Search for the cell housing the specified text and yield its (X, Y) center coordinate. 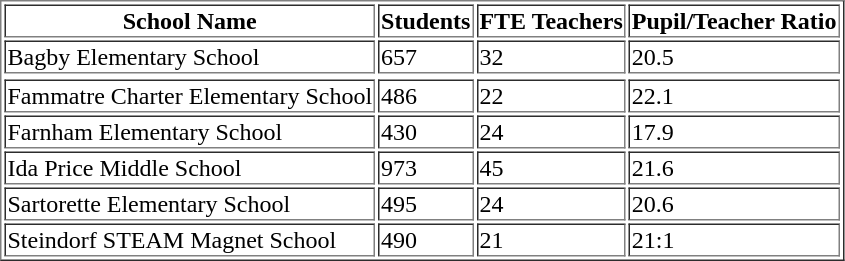
FTE Teachers (550, 20)
45 (550, 168)
486 (426, 96)
Pupil/Teacher Ratio (734, 20)
21 (550, 240)
430 (426, 132)
495 (426, 204)
School Name (190, 20)
21:1 (734, 240)
Farnham Elementary School (190, 132)
973 (426, 168)
Students (426, 20)
Fammatre Charter Elementary School (190, 96)
21.6 (734, 168)
Ida Price Middle School (190, 168)
32 (550, 56)
Steindorf STEAM Magnet School (190, 240)
20.6 (734, 204)
Sartorette Elementary School (190, 204)
Bagby Elementary School (190, 56)
22.1 (734, 96)
20.5 (734, 56)
490 (426, 240)
17.9 (734, 132)
657 (426, 56)
22 (550, 96)
